Provide the (x, y) coordinate of the cell's center where the given text is located.  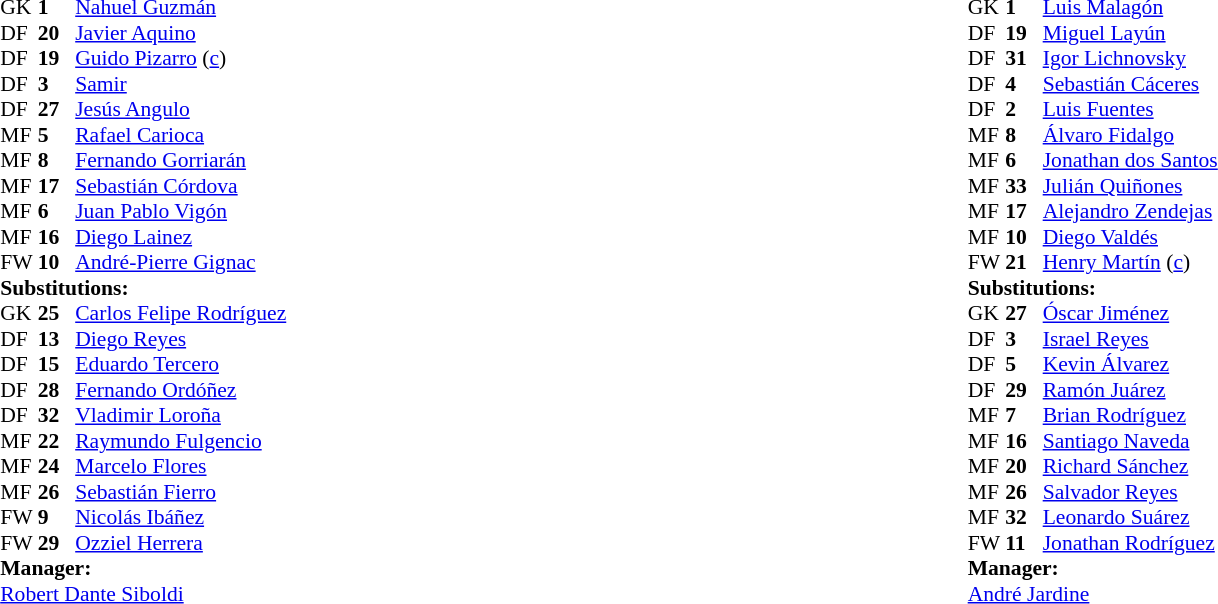
Jesús Angulo (180, 109)
Alejandro Zendejas (1130, 211)
Santiago Naveda (1130, 441)
11 (1024, 543)
Nicolás Ibáñez (180, 517)
Sebastián Cáceres (1130, 84)
Juan Pablo Vigón (180, 211)
33 (1024, 186)
Jonathan Rodríguez (1130, 543)
Samir (180, 84)
Fernando Ordóñez (180, 390)
4 (1024, 84)
Vladimir Loroña (180, 415)
Marcelo Flores (180, 467)
Óscar Jiménez (1130, 313)
Sebastián Fierro (180, 492)
9 (57, 517)
Carlos Felipe Rodríguez (180, 313)
Salvador Reyes (1130, 492)
22 (57, 441)
Rafael Carioca (180, 135)
Guido Pizarro (c) (180, 59)
André-Pierre Gignac (180, 263)
13 (57, 339)
Israel Reyes (1130, 339)
21 (1024, 263)
28 (57, 390)
Fernando Gorriarán (180, 161)
Sebastián Córdova (180, 186)
Kevin Álvarez (1130, 365)
2 (1024, 109)
24 (57, 467)
Leonardo Suárez (1130, 517)
Igor Lichnovsky (1130, 59)
Julián Quiñones (1130, 186)
Javier Aquino (180, 33)
Diego Valdés (1130, 237)
Ramón Juárez (1130, 390)
Diego Reyes (180, 339)
Eduardo Tercero (180, 365)
Diego Lainez (180, 237)
Henry Martín (c) (1130, 263)
25 (57, 313)
Brian Rodríguez (1130, 415)
Luis Fuentes (1130, 109)
Jonathan dos Santos (1130, 161)
Ozziel Herrera (180, 543)
Miguel Layún (1130, 33)
31 (1024, 59)
Álvaro Fidalgo (1130, 135)
15 (57, 365)
7 (1024, 415)
Raymundo Fulgencio (180, 441)
Richard Sánchez (1130, 467)
